Extract the (X, Y) coordinate from the center of the cell holding the provided text.  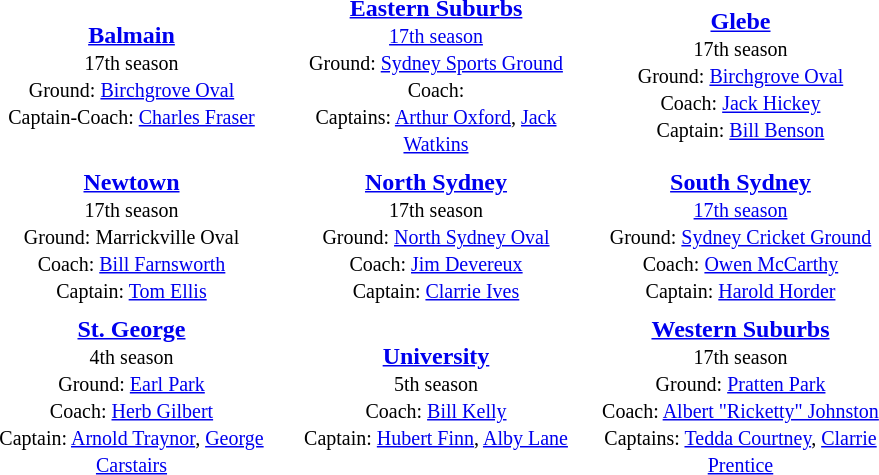
North Sydney17th seasonGround: North Sydney Oval Coach: Jim DevereuxCaptain: Clarrie Ives (436, 236)
